From the cell containing the given text, extract its center point as [x, y] coordinate. 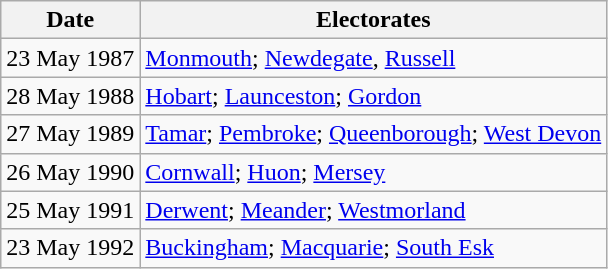
Monmouth; Newdegate, Russell [374, 58]
Cornwall; Huon; Mersey [374, 172]
Electorates [374, 20]
Date [70, 20]
23 May 1992 [70, 248]
Hobart; Launceston; Gordon [374, 96]
27 May 1989 [70, 134]
Buckingham; Macquarie; South Esk [374, 248]
25 May 1991 [70, 210]
Tamar; Pembroke; Queenborough; West Devon [374, 134]
Derwent; Meander; Westmorland [374, 210]
26 May 1990 [70, 172]
23 May 1987 [70, 58]
28 May 1988 [70, 96]
